Identify which cell holds the provided text, then report its [X, Y] central coordinate. 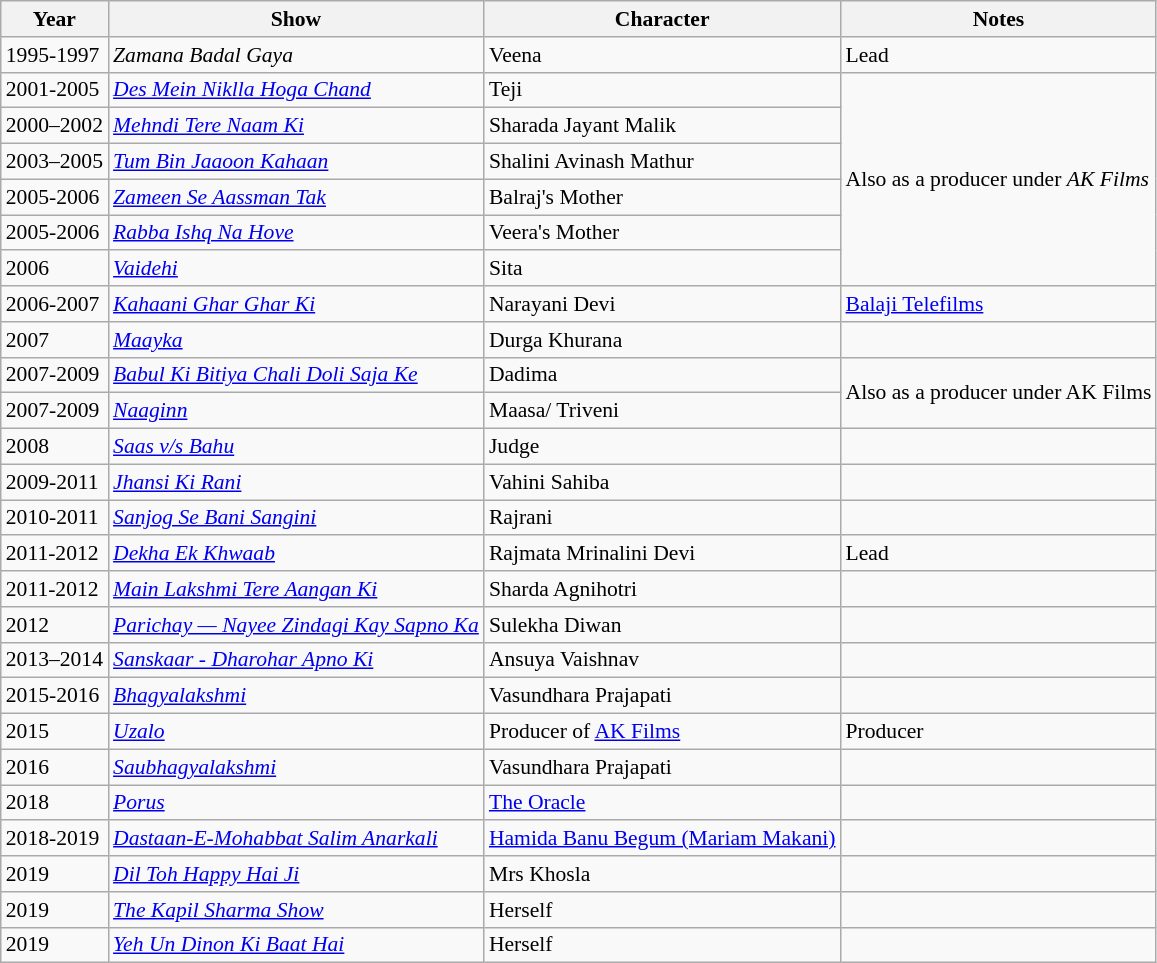
2006 [54, 269]
Parichay — Nayee Zindagi Kay Sapno Ka [296, 625]
Zameen Se Aassman Tak [296, 197]
Notes [999, 19]
Balaji Telefilms [999, 304]
Saas v/s Bahu [296, 447]
Zamana Badal Gaya [296, 55]
The Oracle [662, 803]
Judge [662, 447]
2010-2011 [54, 518]
2016 [54, 767]
2013–2014 [54, 660]
Sulekha Diwan [662, 625]
Dil Toh Happy Hai Ji [296, 874]
Mehndi Tere Naam Ki [296, 126]
Sanjog Se Bani Sangini [296, 518]
Rajmata Mrinalini Devi [662, 554]
Veena [662, 55]
Maayka [296, 340]
Dekha Ek Khwaab [296, 554]
Rajrani [662, 518]
2015-2016 [54, 696]
2018-2019 [54, 839]
Main Lakshmi Tere Aangan Ki [296, 589]
2015 [54, 732]
2008 [54, 447]
2009-2011 [54, 482]
Teji [662, 90]
Producer of AK Films [662, 732]
Narayani Devi [662, 304]
Shalini Avinash Mathur [662, 162]
Character [662, 19]
2007 [54, 340]
Ansuya Vaishnav [662, 660]
Tum Bin Jaaoon Kahaan [296, 162]
Dastaan-E-Mohabbat Salim Anarkali [296, 839]
Naaginn [296, 411]
Balraj's Mother [662, 197]
Durga Khurana [662, 340]
Vaidehi [296, 269]
Jhansi Ki Rani [296, 482]
2000–2002 [54, 126]
Des Mein Niklla Hoga Chand [296, 90]
Saubhagyalakshmi [296, 767]
Year [54, 19]
Maasa/ Triveni [662, 411]
Producer [999, 732]
1995-1997 [54, 55]
Sharada Jayant Malik [662, 126]
Hamida Banu Begum (Mariam Makani) [662, 839]
The Kapil Sharma Show [296, 910]
Sanskaar - Dharohar Apno Ki [296, 660]
Yeh Un Dinon Ki Baat Hai [296, 945]
2006-2007 [54, 304]
Bhagyalakshmi [296, 696]
2003–2005 [54, 162]
Dadima [662, 375]
Sita [662, 269]
Babul Ki Bitiya Chali Doli Saja Ke [296, 375]
Kahaani Ghar Ghar Ki [296, 304]
Sharda Agnihotri [662, 589]
2001-2005 [54, 90]
Rabba Ishq Na Hove [296, 233]
Veera's Mother [662, 233]
2012 [54, 625]
Uzalo [296, 732]
Porus [296, 803]
Mrs Khosla [662, 874]
Vahini Sahiba [662, 482]
2018 [54, 803]
Show [296, 19]
